Locate the cell with the specified text and output its [X, Y] center coordinate. 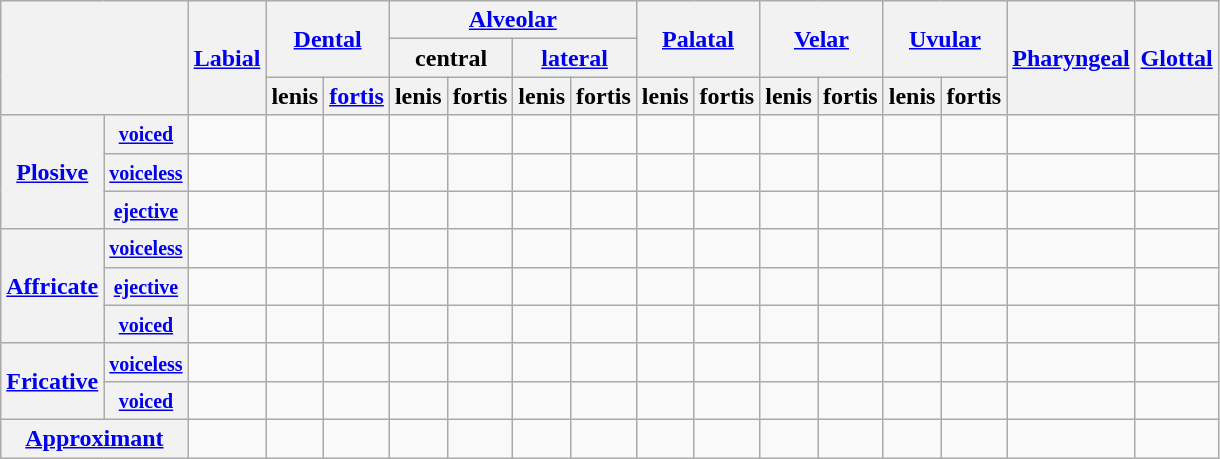
Dental [328, 39]
Approximant [94, 438]
Palatal [698, 39]
lateral [574, 58]
central [450, 58]
Glottal [1176, 58]
Uvular [944, 39]
Affricate [52, 286]
Pharyngeal [1071, 58]
Fricative [52, 381]
Alveolar [512, 20]
Velar [822, 39]
Plosive [52, 172]
Labial [227, 58]
